Scan for the cell matching the given text and deliver its (X, Y) coordinate at center. 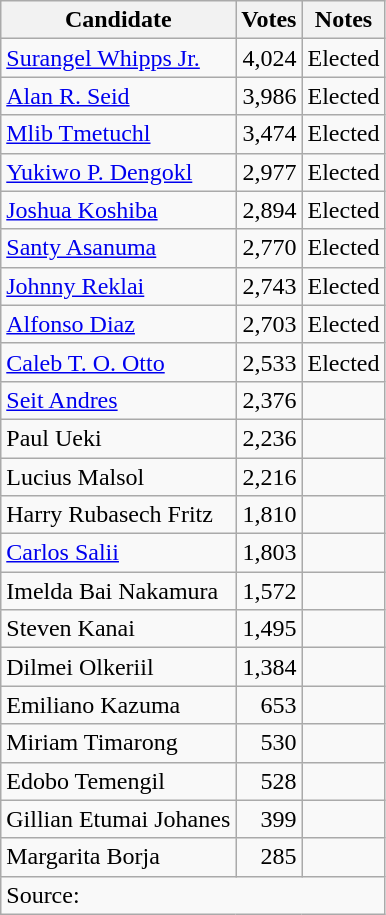
Margarita Borja (118, 857)
3,474 (269, 134)
Yukiwo P. Dengokl (118, 172)
Lucius Malsol (118, 477)
Miriam Timarong (118, 743)
1,803 (269, 553)
530 (269, 743)
3,986 (269, 96)
399 (269, 819)
Paul Ueki (118, 438)
Alfonso Diaz (118, 324)
Dilmei Olkeriil (118, 667)
Gillian Etumai Johanes (118, 819)
528 (269, 781)
2,216 (269, 477)
1,495 (269, 629)
2,376 (269, 400)
2,703 (269, 324)
Source: (193, 895)
2,977 (269, 172)
Imelda Bai Nakamura (118, 591)
2,743 (269, 286)
Emiliano Kazuma (118, 705)
Votes (269, 20)
1,384 (269, 667)
Harry Rubasech Fritz (118, 515)
Santy Asanuma (118, 248)
2,533 (269, 362)
Seit Andres (118, 400)
Candidate (118, 20)
1,810 (269, 515)
Surangel Whipps Jr. (118, 58)
Steven Kanai (118, 629)
2,236 (269, 438)
Carlos Salii (118, 553)
285 (269, 857)
Notes (344, 20)
2,770 (269, 248)
Joshua Koshiba (118, 210)
Johnny Reklai (118, 286)
653 (269, 705)
2,894 (269, 210)
4,024 (269, 58)
1,572 (269, 591)
Mlib Tmetuchl (118, 134)
Alan R. Seid (118, 96)
Caleb T. O. Otto (118, 362)
Edobo Temengil (118, 781)
